Detect which cell encompasses the target text, then output its [X, Y] center coordinate. 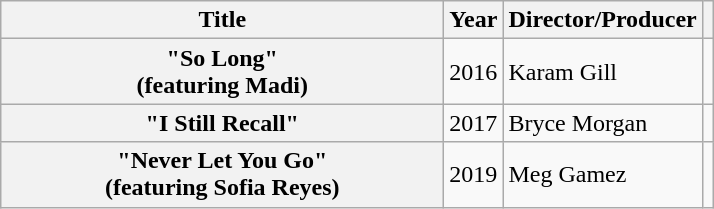
"Never Let You Go"(featuring Sofia Reyes) [222, 174]
"So Long"(featuring Madi) [222, 72]
Title [222, 20]
"I Still Recall" [222, 123]
Year [474, 20]
Bryce Morgan [602, 123]
2016 [474, 72]
Director/Producer [602, 20]
Karam Gill [602, 72]
2017 [474, 123]
2019 [474, 174]
Meg Gamez [602, 174]
